Provide the [X, Y] coordinate of the cell's center where the given text is located.  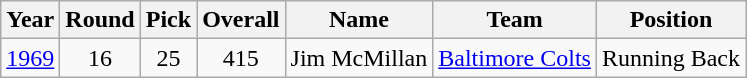
Year [30, 20]
415 [241, 58]
Round [100, 20]
Team [515, 20]
Position [670, 20]
Name [359, 20]
Jim McMillan [359, 58]
Running Back [670, 58]
Overall [241, 20]
Baltimore Colts [515, 58]
Pick [168, 20]
16 [100, 58]
25 [168, 58]
1969 [30, 58]
